Provide the [X, Y] coordinate of the cell's center where the given text is located.  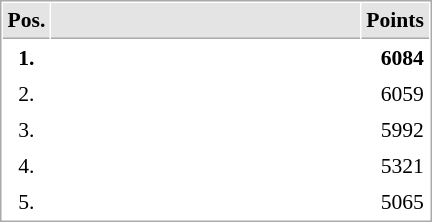
5065 [396, 201]
3. [26, 129]
2. [26, 93]
5. [26, 201]
Points [396, 21]
5992 [396, 129]
6084 [396, 57]
5321 [396, 165]
6059 [396, 93]
Pos. [26, 21]
1. [26, 57]
4. [26, 165]
